For the text-containing cell, return its midpoint in (X, Y) coordinate format. 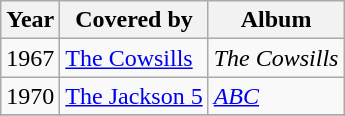
1967 (30, 58)
ABC (276, 96)
Album (276, 20)
1970 (30, 96)
The Jackson 5 (134, 96)
Covered by (134, 20)
Year (30, 20)
